Extract the (X, Y) coordinate from the center of the cell holding the provided text.  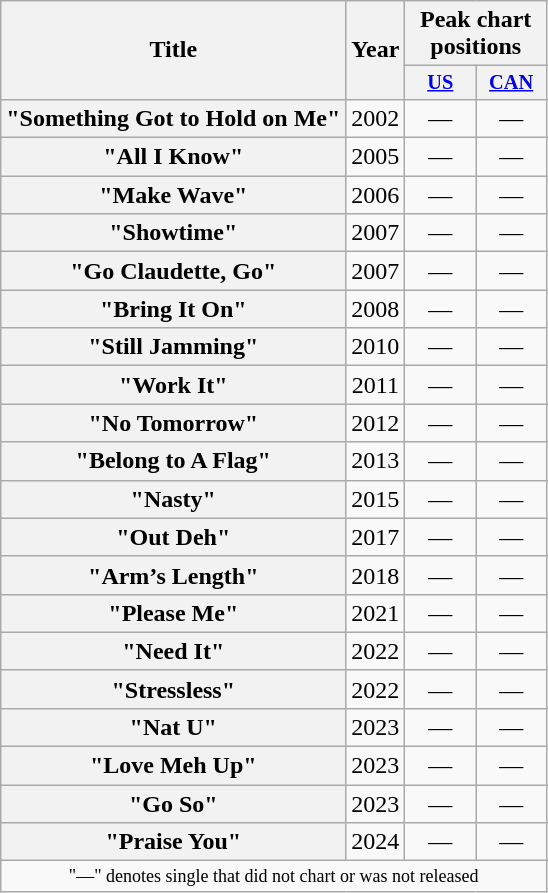
2024 (376, 842)
2008 (376, 309)
"Arm’s Length" (174, 575)
Year (376, 50)
"Make Wave" (174, 195)
"Work It" (174, 385)
"Stressless" (174, 689)
2005 (376, 157)
Title (174, 50)
"Something Got to Hold on Me" (174, 118)
CAN (512, 83)
2006 (376, 195)
US (440, 83)
"Need It" (174, 651)
"Nat U" (174, 727)
2011 (376, 385)
"Showtime" (174, 233)
2021 (376, 613)
"Belong to A Flag" (174, 461)
"No Tomorrow" (174, 423)
"Praise You" (174, 842)
"Bring It On" (174, 309)
2012 (376, 423)
"Please Me" (174, 613)
"Go So" (174, 804)
"—" denotes single that did not chart or was not released (274, 876)
2017 (376, 537)
"Still Jamming" (174, 347)
Peak chart positions (476, 34)
2013 (376, 461)
2002 (376, 118)
"Go Claudette, Go" (174, 271)
"All I Know" (174, 157)
"Love Meh Up" (174, 766)
"Out Deh" (174, 537)
2010 (376, 347)
2015 (376, 499)
2018 (376, 575)
"Nasty" (174, 499)
